Pinpoint the cell where the given text exists, returning its [X, Y] midpoint coordinate. 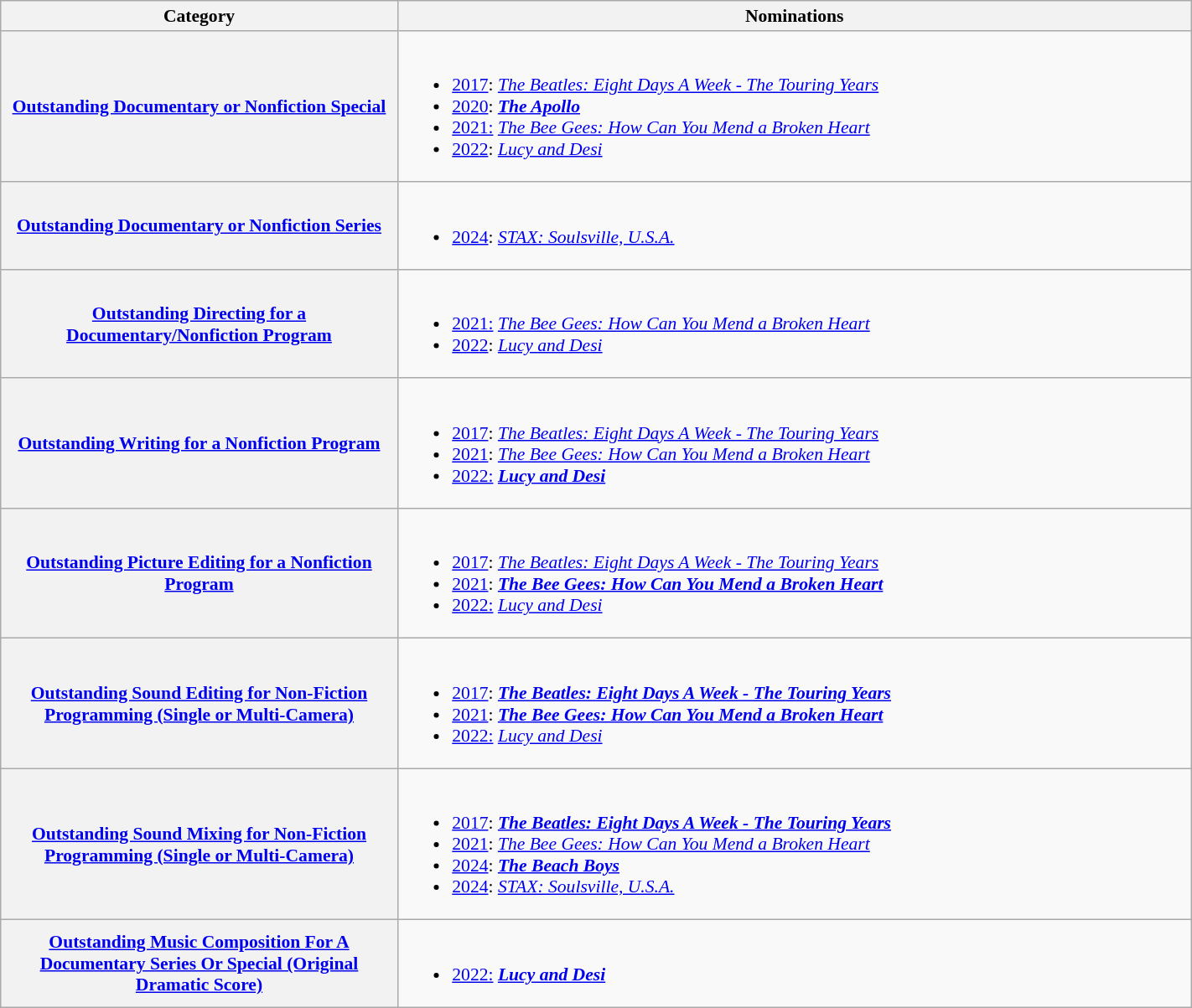
Category [200, 16]
2022: Lucy and Desi [795, 964]
Outstanding Sound Mixing for Non-Fiction Programming (Single or Multi-Camera) [200, 845]
Outstanding Writing for a Nonfiction Program [200, 444]
2021: The Bee Gees: How Can You Mend a Broken Heart2022: Lucy and Desi [795, 324]
Outstanding Documentary or Nonfiction Special [200, 107]
Outstanding Documentary or Nonfiction Series [200, 226]
Outstanding Picture Editing for a Nonfiction Program [200, 573]
2024: STAX: Soulsville, U.S.A. [795, 226]
Outstanding Sound Editing for Non-Fiction Programming (Single or Multi-Camera) [200, 704]
Outstanding Directing for a Documentary/Nonfiction Program [200, 324]
Outstanding Music Composition For A Documentary Series Or Special (Original Dramatic Score) [200, 964]
2017: The Beatles: Eight Days A Week - The Touring Years2020: The Apollo2021: The Bee Gees: How Can You Mend a Broken Heart2022: Lucy and Desi [795, 107]
Nominations [795, 16]
